Pinpoint the cell where the given text exists, returning its (x, y) midpoint coordinate. 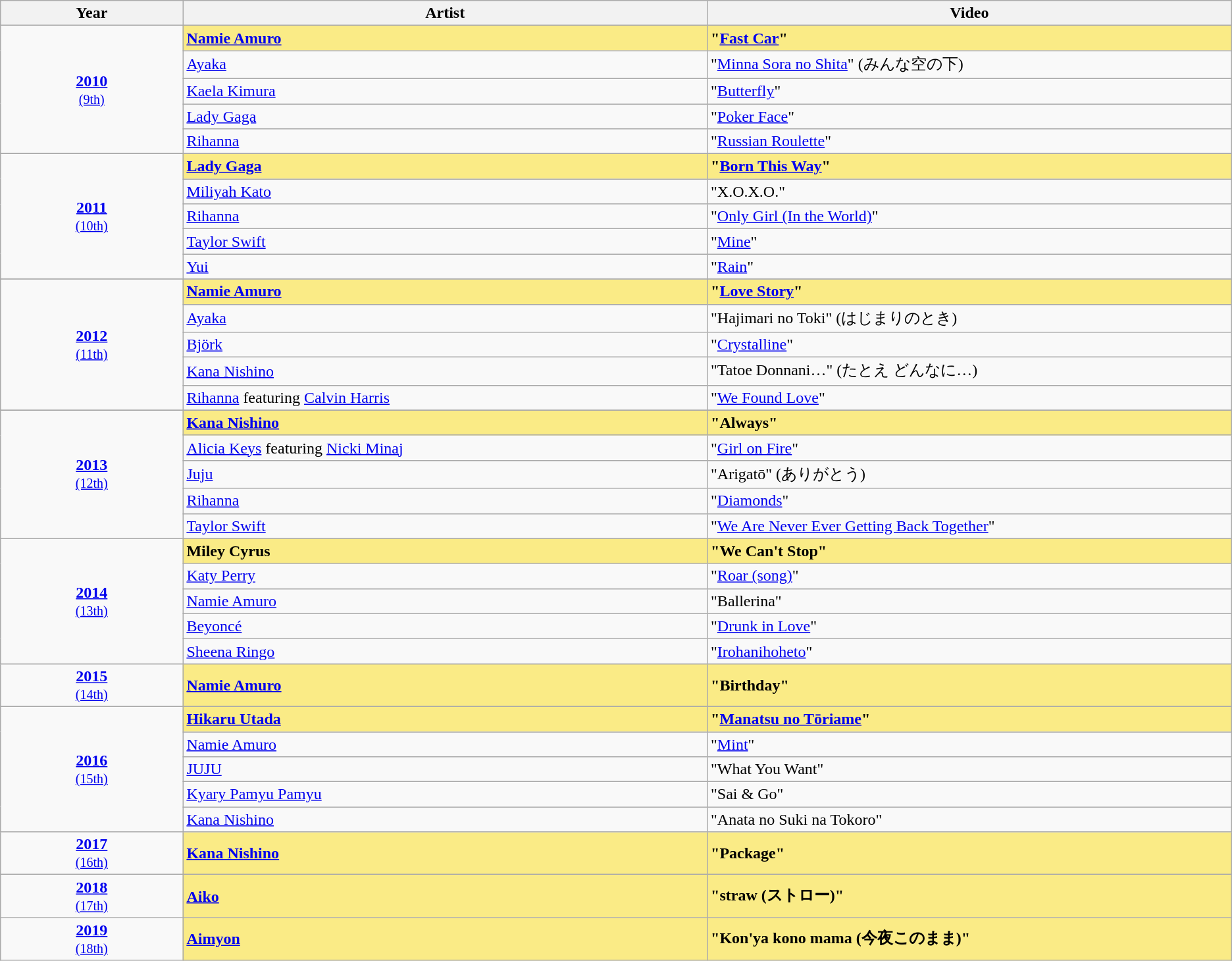
Alicia Keys featuring Nicki Minaj (445, 448)
Aiko (445, 896)
Yui (445, 267)
"Born This Way" (970, 167)
Video (970, 13)
"Girl on Fire" (970, 448)
"Arigatō" (ありがとう) (970, 474)
"Crystalline" (970, 345)
Rihanna featuring Calvin Harris (445, 398)
"Sai & Go" (970, 794)
"Irohanihoheto" (970, 651)
"X.O.X.O." (970, 192)
Beyoncé (445, 626)
"Minna Sora no Shita" (みんな空の下) (970, 65)
"Anata no Suki na Tokoro" (970, 819)
Kyary Pamyu Pamyu (445, 794)
2011(10th) (92, 217)
Aimyon (445, 939)
2016(15th) (92, 769)
"Mint" (970, 744)
"Poker Face" (970, 117)
"Only Girl (In the World)" (970, 217)
"Drunk in Love" (970, 626)
2017(16th) (92, 853)
"We Found Love" (970, 398)
Sheena Ringo (445, 651)
Björk (445, 345)
"Diamonds" (970, 501)
"Fast Car" (970, 38)
"We Are Never Ever Getting Back Together" (970, 526)
"Always" (970, 423)
"What You Want" (970, 769)
"straw (ストロー)" (970, 896)
"Mine" (970, 242)
Year (92, 13)
"Manatsu no Tōriame" (970, 719)
JUJU (445, 769)
Hikaru Utada (445, 719)
"Rain" (970, 267)
2012(11th) (92, 345)
"Tatoe Donnani…" (たとえ どんなに…) (970, 371)
"Ballerina" (970, 601)
Miliyah Kato (445, 192)
2010(9th) (92, 90)
Miley Cyrus (445, 551)
Juju (445, 474)
2014(13th) (92, 601)
Kaela Kimura (445, 91)
"We Can't Stop" (970, 551)
"Roar (song)" (970, 576)
"Package" (970, 853)
2018(17th) (92, 896)
"Hajimari no Toki" (はじまりのとき) (970, 319)
Katy Perry (445, 576)
"Butterfly" (970, 91)
2015(14th) (92, 685)
"Russian Roulette" (970, 142)
"Kon'ya kono mama (今夜このまま)" (970, 939)
2013(12th) (92, 474)
"Birthday" (970, 685)
2019(18th) (92, 939)
Artist (445, 13)
"Love Story" (970, 292)
